Locate the cell with the specified text and output its (x, y) center coordinate. 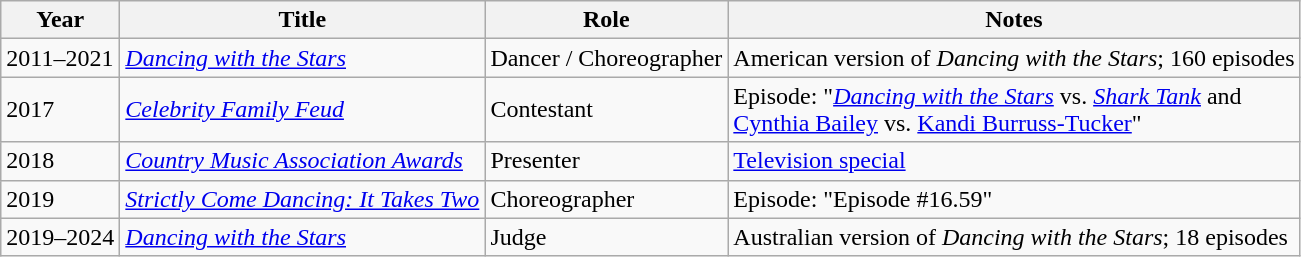
American version of Dancing with the Stars; 160 episodes (1014, 58)
Role (606, 20)
2017 (60, 110)
Television special (1014, 161)
Notes (1014, 20)
Year (60, 20)
Episode: "Episode #16.59" (1014, 199)
Episode: "Dancing with the Stars vs. Shark Tank andCynthia Bailey vs. Kandi Burruss-Tucker" (1014, 110)
2018 (60, 161)
Choreographer (606, 199)
Judge (606, 237)
2011–2021 (60, 58)
2019–2024 (60, 237)
2019 (60, 199)
Dancer / Choreographer (606, 58)
Contestant (606, 110)
Country Music Association Awards (302, 161)
Strictly Come Dancing: It Takes Two (302, 199)
Australian version of Dancing with the Stars; 18 episodes (1014, 237)
Title (302, 20)
Presenter (606, 161)
Celebrity Family Feud (302, 110)
